Scan for the cell matching the given text and deliver its [X, Y] coordinate at center. 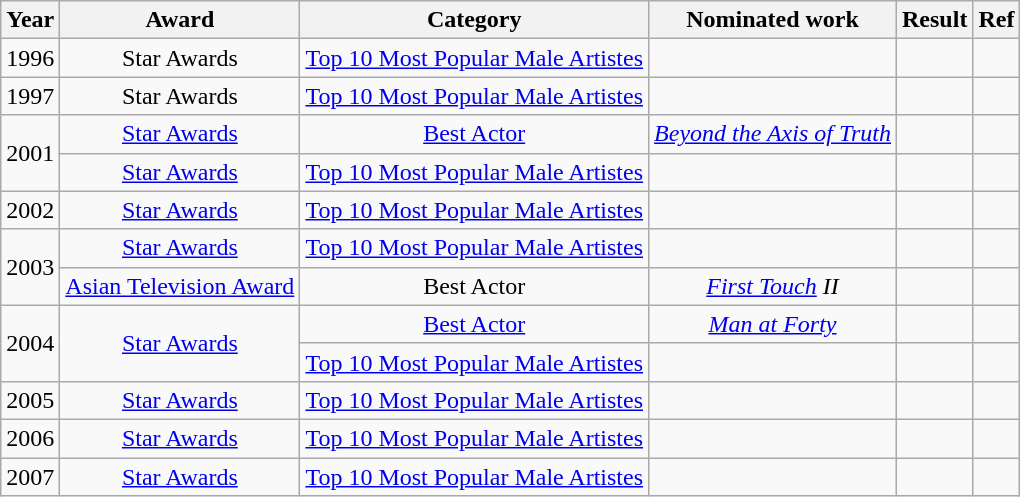
2002 [30, 210]
2003 [30, 267]
Beyond the Axis of Truth [773, 134]
2006 [30, 438]
1996 [30, 58]
Award [180, 20]
First Touch II [773, 286]
Year [30, 20]
Asian Television Award [180, 286]
Result [935, 20]
Category [474, 20]
2004 [30, 343]
2005 [30, 400]
Nominated work [773, 20]
2001 [30, 153]
Ref [996, 20]
1997 [30, 96]
2007 [30, 477]
Man at Forty [773, 324]
